Return [X, Y] of the center of cell containing provided text 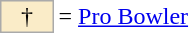
† [27, 16]
